Return (X, Y) of the center of cell containing provided text 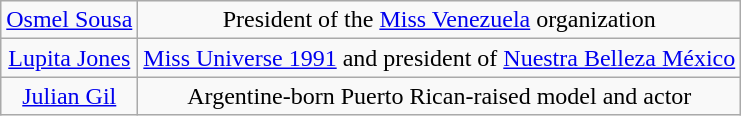
Argentine-born Puerto Rican-raised model and actor (440, 96)
Osmel Sousa (70, 20)
President of the Miss Venezuela organization (440, 20)
Miss Universe 1991 and president of Nuestra Belleza México (440, 58)
Lupita Jones (70, 58)
Julian Gil (70, 96)
